Scan for the cell matching the given text and deliver its (X, Y) coordinate at center. 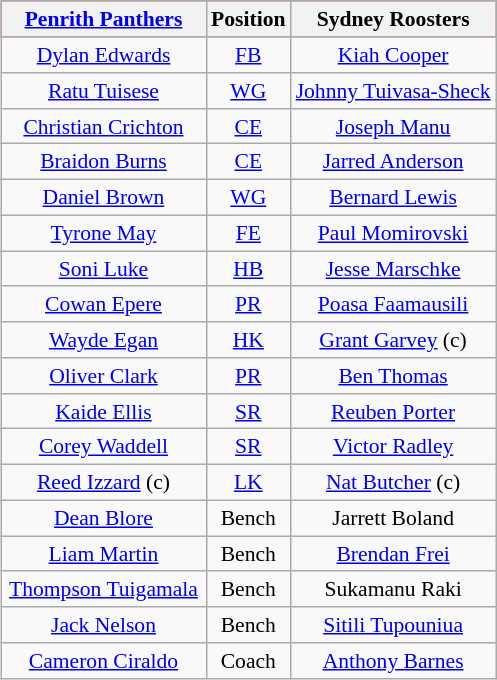
Liam Martin (104, 554)
HB (248, 269)
Sukamanu Raki (394, 589)
Sydney Roosters (394, 19)
HK (248, 340)
Cameron Ciraldo (104, 661)
Coach (248, 661)
Poasa Faamausili (394, 304)
Victor Radley (394, 447)
Jesse Marschke (394, 269)
Soni Luke (104, 269)
Jack Nelson (104, 625)
Penrith Panthers (104, 19)
Dean Blore (104, 518)
Corey Waddell (104, 447)
Thompson Tuigamala (104, 589)
Grant Garvey (c) (394, 340)
Christian Crichton (104, 126)
Dylan Edwards (104, 55)
Reed Izzard (c) (104, 482)
LK (248, 482)
FE (248, 233)
Jarrett Boland (394, 518)
Bernard Lewis (394, 197)
Johnny Tuivasa-Sheck (394, 91)
Position (248, 19)
Ratu Tuisese (104, 91)
Oliver Clark (104, 376)
Brendan Frei (394, 554)
Tyrone May (104, 233)
FB (248, 55)
Cowan Epere (104, 304)
Kiah Cooper (394, 55)
Ben Thomas (394, 376)
Paul Momirovski (394, 233)
Reuben Porter (394, 411)
Daniel Brown (104, 197)
Joseph Manu (394, 126)
Kaide Ellis (104, 411)
Braidon Burns (104, 162)
Nat Butcher (c) (394, 482)
Anthony Barnes (394, 661)
Jarred Anderson (394, 162)
Wayde Egan (104, 340)
Sitili Tupouniua (394, 625)
